Detect which cell encompasses the target text, then output its (x, y) center coordinate. 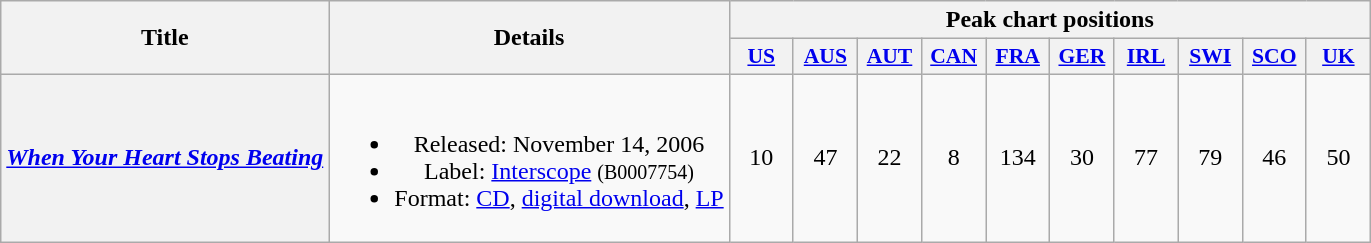
SCO (1274, 57)
AUT (889, 57)
US (761, 57)
47 (825, 158)
50 (1338, 158)
IRL (1146, 57)
UK (1338, 57)
8 (954, 158)
30 (1082, 158)
FRA (1018, 57)
Released: November 14, 2006Label: Interscope (B0007754)Format: CD, digital download, LP (529, 158)
46 (1274, 158)
134 (1018, 158)
77 (1146, 158)
CAN (954, 57)
GER (1082, 57)
10 (761, 158)
79 (1210, 158)
SWI (1210, 57)
Details (529, 38)
Title (165, 38)
AUS (825, 57)
Peak chart positions (1050, 20)
22 (889, 158)
When Your Heart Stops Beating (165, 158)
